Return (X, Y) of the center of cell containing provided text 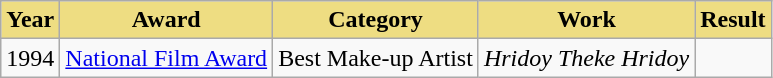
National Film Award (166, 58)
Work (586, 20)
Best Make-up Artist (376, 58)
1994 (30, 58)
Category (376, 20)
Hridoy Theke Hridoy (586, 58)
Award (166, 20)
Result (733, 20)
Year (30, 20)
